Provide the (x, y) coordinate of the cell's center where the given text is located.  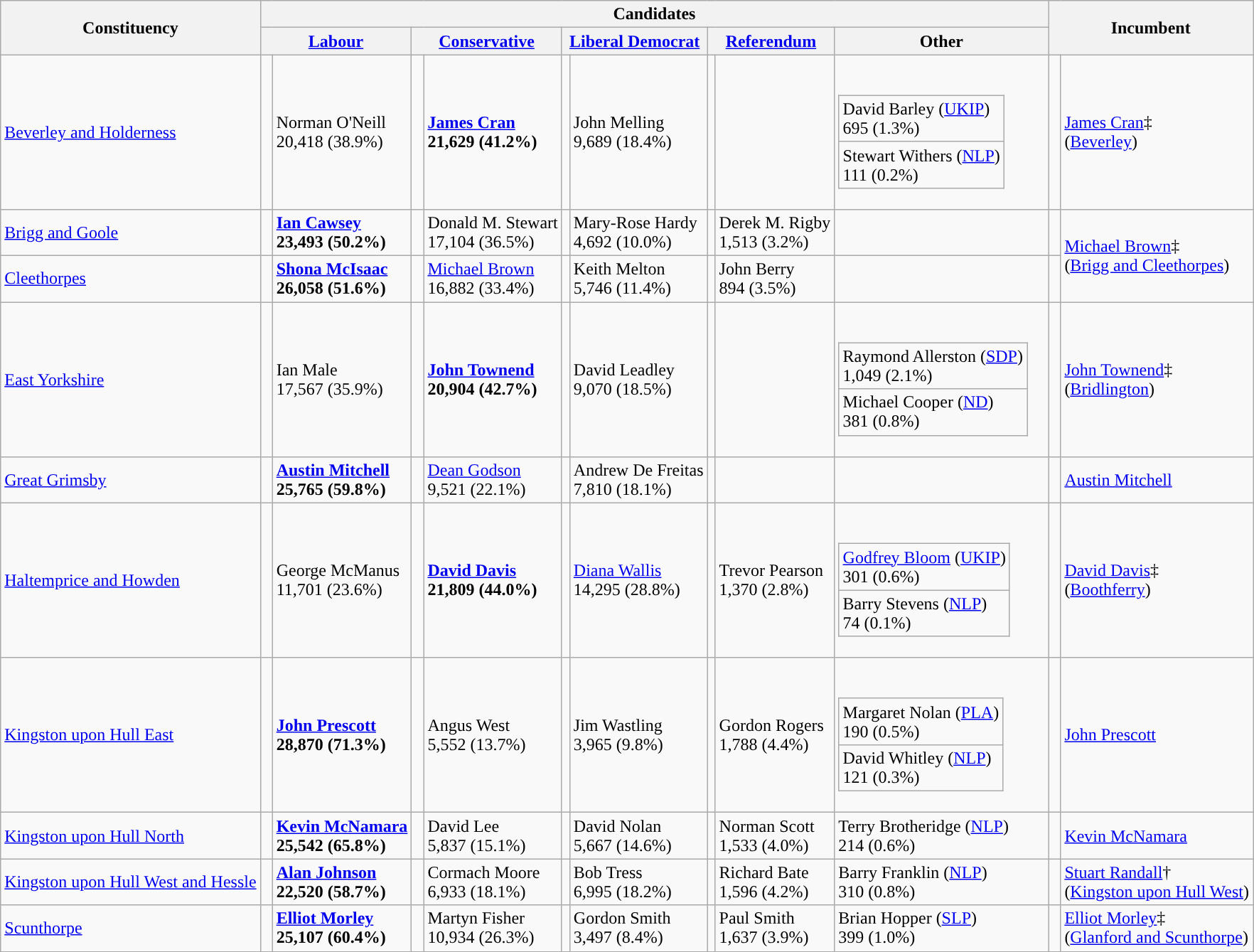
Labour (336, 41)
Haltemprice and Howden (131, 580)
Barry Stevens (NLP)74 (0.1%) (924, 613)
Diana Wallis14,295 (28.8%) (638, 580)
Kingston upon Hull East (131, 735)
Stuart Randall†(Kingston upon Hull West) (1157, 882)
Derek M. Rigby1,513 (3.2%) (775, 233)
Dean Godson9,521 (22.1%) (493, 479)
Raymond Allerston (SDP)1,049 (2.1%) Michael Cooper (ND)381 (0.8%) (941, 380)
Martyn Fisher10,934 (26.3%) (493, 929)
Beverley and Holderness (131, 132)
Norman Scott1,533 (4.0%) (775, 836)
Incumbent (1151, 28)
Angus West5,552 (13.7%) (493, 735)
John Prescott (1157, 735)
Gordon Smith3,497 (8.4%) (638, 929)
Margaret Nolan (PLA)190 (0.5%) (921, 721)
Michael Cooper (ND)381 (0.8%) (933, 412)
David Nolan5,667 (14.6%) (638, 836)
Norman O'Neill20,418 (38.9%) (342, 132)
East Yorkshire (131, 380)
John Melling9,689 (18.4%) (638, 132)
Kingston upon Hull North (131, 836)
David Davis‡(Boothferry) (1157, 580)
John Townend20,904 (42.7%) (493, 380)
John Prescott28,870 (71.3%) (342, 735)
Kevin McNamara25,542 (65.8%) (342, 836)
Michael Brown‡(Brigg and Cleethorpes) (1157, 256)
Ian Male17,567 (35.9%) (342, 380)
Godfrey Bloom (UKIP)301 (0.6%) (924, 567)
Mary-Rose Hardy4,692 (10.0%) (638, 233)
Brigg and Goole (131, 233)
Trevor Pearson1,370 (2.8%) (775, 580)
David Barley (UKIP)695 (1.3%) (921, 118)
Donald M. Stewart17,104 (36.5%) (493, 233)
Shona McIsaac26,058 (51.6%) (342, 279)
Stewart Withers (NLP)111 (0.2%) (921, 165)
Scunthorpe (131, 929)
Keith Melton5,746 (11.4%) (638, 279)
Barry Franklin (NLP)310 (0.8%) (941, 882)
James Cran‡(Beverley) (1157, 132)
Constituency (131, 28)
Candidates (654, 14)
Raymond Allerston (SDP)1,049 (2.1%) (933, 365)
George McManus11,701 (23.6%) (342, 580)
Liberal Democrat (634, 41)
Austin Mitchell25,765 (59.8%) (342, 479)
David Barley (UKIP)695 (1.3%) Stewart Withers (NLP)111 (0.2%) (941, 132)
Michael Brown16,882 (33.4%) (493, 279)
David Whitley (NLP)121 (0.3%) (921, 768)
Great Grimsby (131, 479)
John Townend‡(Bridlington) (1157, 380)
Brian Hopper (SLP)399 (1.0%) (941, 929)
Godfrey Bloom (UKIP)301 (0.6%) Barry Stevens (NLP)74 (0.1%) (941, 580)
Elliot Morley25,107 (60.4%) (342, 929)
Conservative (486, 41)
Elliot Morley‡(Glanford and Scunthorpe) (1157, 929)
Margaret Nolan (PLA)190 (0.5%) David Whitley (NLP)121 (0.3%) (941, 735)
John Berry894 (3.5%) (775, 279)
David Lee5,837 (15.1%) (493, 836)
Terry Brotheridge (NLP)214 (0.6%) (941, 836)
Kingston upon Hull West and Hessle (131, 882)
Other (941, 41)
Andrew De Freitas7,810 (18.1%) (638, 479)
Kevin McNamara (1157, 836)
Richard Bate1,596 (4.2%) (775, 882)
David Leadley9,070 (18.5%) (638, 380)
James Cran21,629 (41.2%) (493, 132)
Referendum (771, 41)
Cormach Moore6,933 (18.1%) (493, 882)
Cleethorpes (131, 279)
Paul Smith1,637 (3.9%) (775, 929)
Jim Wastling3,965 (9.8%) (638, 735)
Ian Cawsey23,493 (50.2%) (342, 233)
Bob Tress6,995 (18.2%) (638, 882)
Alan Johnson22,520 (58.7%) (342, 882)
Austin Mitchell (1157, 479)
Gordon Rogers1,788 (4.4%) (775, 735)
David Davis21,809 (44.0%) (493, 580)
